Detect which cell encompasses the target text, then output its (X, Y) center coordinate. 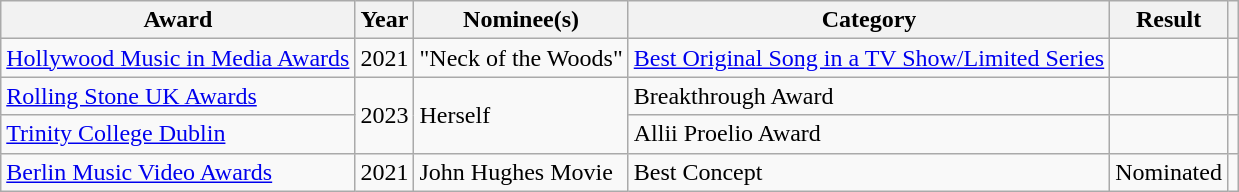
Nominated (1169, 172)
Hollywood Music in Media Awards (178, 58)
Trinity College Dublin (178, 134)
Best Concept (869, 172)
"Neck of the Woods" (521, 58)
Rolling Stone UK Awards (178, 96)
Berlin Music Video Awards (178, 172)
Best Original Song in a TV Show/Limited Series (869, 58)
Award (178, 20)
Breakthrough Award (869, 96)
John Hughes Movie (521, 172)
2023 (384, 115)
Herself (521, 115)
Allii Proelio Award (869, 134)
Result (1169, 20)
Category (869, 20)
Year (384, 20)
Nominee(s) (521, 20)
